Find where the given text appears and provide that cell's center as (X, Y) coordinate. 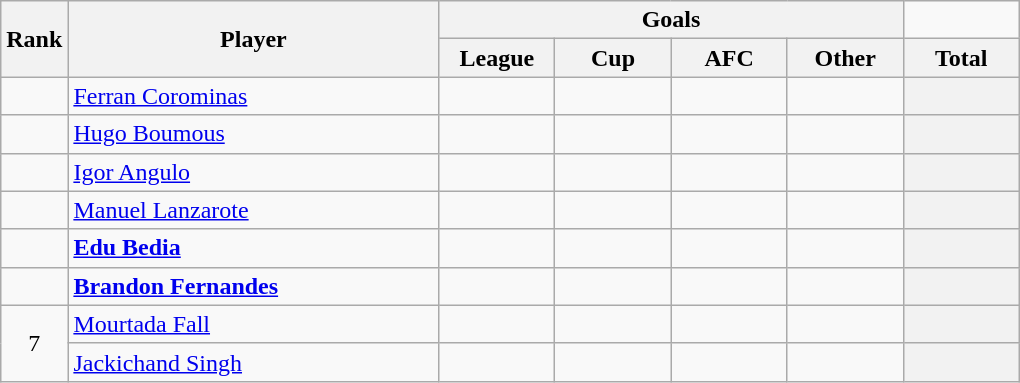
Cup (613, 58)
Hugo Boumous (254, 134)
Brandon Fernandes (254, 286)
Manuel Lanzarote (254, 210)
Other (845, 58)
Player (254, 39)
7 (34, 343)
Jackichand Singh (254, 362)
Mourtada Fall (254, 324)
Rank (34, 39)
League (497, 58)
AFC (729, 58)
Total (961, 58)
Igor Angulo (254, 172)
Ferran Corominas (254, 96)
Goals (671, 20)
Edu Bedia (254, 248)
